For the text-containing cell, return its midpoint in [x, y] coordinate format. 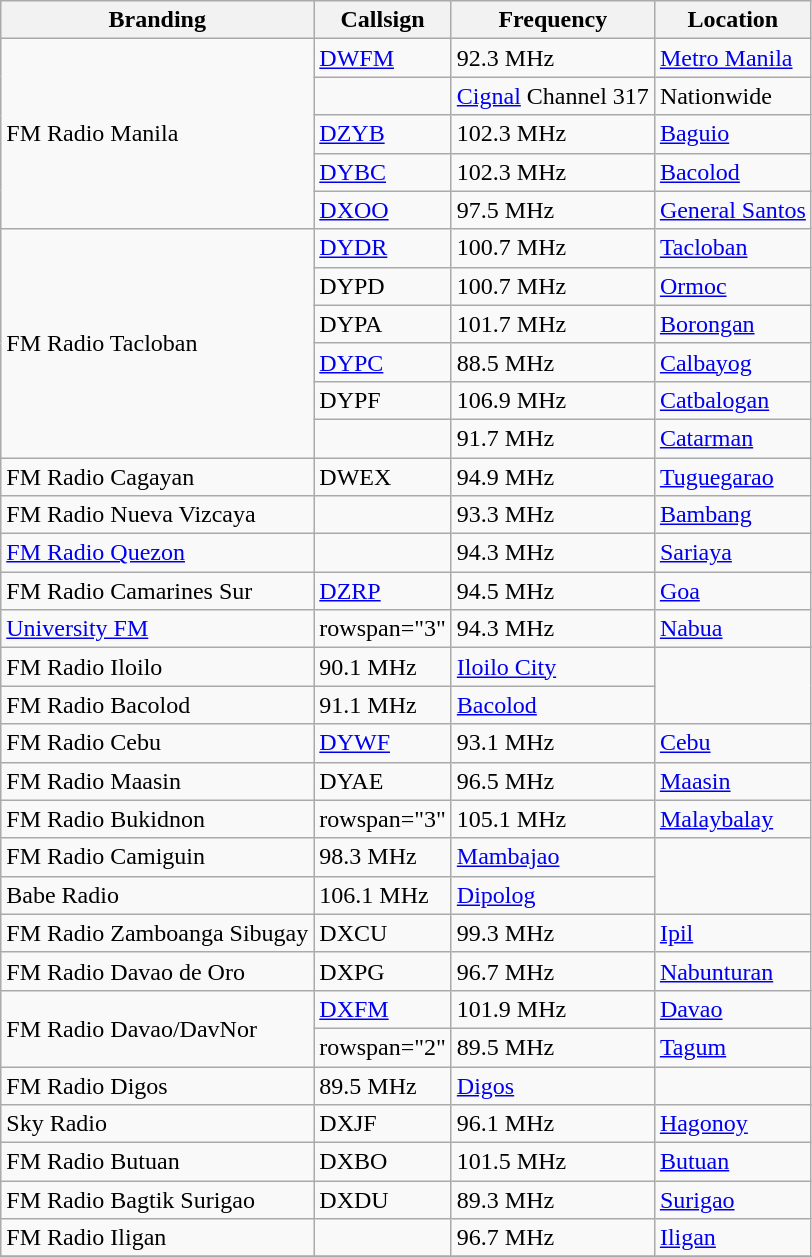
DXOO [383, 210]
99.3 MHz [552, 933]
Maasin [732, 781]
FM Radio Iligan [158, 1238]
DWFM [383, 58]
Sky Radio [158, 1124]
Metro Manila [732, 58]
Location [732, 20]
Hagonoy [732, 1124]
DWEX [383, 477]
FM Radio Bukidnon [158, 819]
FM Radio Nueva Vizcaya [158, 515]
106.1 MHz [383, 895]
96.1 MHz [552, 1124]
FM Radio Davao/DavNor [158, 1028]
97.5 MHz [552, 210]
Frequency [552, 20]
Ormoc [732, 286]
DYPC [383, 362]
University FM [158, 629]
Baguio [732, 134]
93.1 MHz [552, 743]
FM Radio Camiguin [158, 857]
Davao [732, 1009]
DXPG [383, 971]
DYPD [383, 286]
FM Radio Zamboanga Sibugay [158, 933]
Tuguegarao [732, 477]
DYBC [383, 172]
General Santos [732, 210]
101.7 MHz [552, 324]
DXCU [383, 933]
rowspan="2" [383, 1047]
Nabua [732, 629]
FM Radio Bacolod [158, 705]
Tacloban [732, 248]
DYPF [383, 400]
Iloilo City [552, 667]
93.3 MHz [552, 515]
Surigao [732, 1200]
Catbalogan [732, 400]
DXJF [383, 1124]
FM Radio Davao de Oro [158, 971]
Cebu [732, 743]
DXDU [383, 1200]
FM Radio Bagtik Surigao [158, 1200]
DYPA [383, 324]
Callsign [383, 20]
Goa [732, 591]
Calbayog [732, 362]
Babe Radio [158, 895]
FM Radio Iloilo [158, 667]
101.9 MHz [552, 1009]
DXBO [383, 1162]
88.5 MHz [552, 362]
DYDR [383, 248]
Iligan [732, 1238]
FM Radio Manila [158, 134]
94.5 MHz [552, 591]
FM Radio Quezon [158, 553]
Ipil [732, 933]
Catarman [732, 438]
96.5 MHz [552, 781]
94.9 MHz [552, 477]
92.3 MHz [552, 58]
FM Radio Camarines Sur [158, 591]
DYAE [383, 781]
Nationwide [732, 96]
Nabunturan [732, 971]
Tagum [732, 1047]
DYWF [383, 743]
DZRP [383, 591]
Butuan [732, 1162]
DXFM [383, 1009]
Branding [158, 20]
FM Radio Digos [158, 1085]
106.9 MHz [552, 400]
Bambang [732, 515]
FM Radio Cagayan [158, 477]
FM Radio Butuan [158, 1162]
Sariaya [732, 553]
Mambajao [552, 857]
89.3 MHz [552, 1200]
Borongan [732, 324]
101.5 MHz [552, 1162]
FM Radio Maasin [158, 781]
Malaybalay [732, 819]
91.7 MHz [552, 438]
105.1 MHz [552, 819]
Cignal Channel 317 [552, 96]
Dipolog [552, 895]
Digos [552, 1085]
FM Radio Tacloban [158, 343]
91.1 MHz [383, 705]
DZYB [383, 134]
98.3 MHz [383, 857]
FM Radio Cebu [158, 743]
90.1 MHz [383, 667]
